Determine the [X, Y] coordinate at the center of the cell enclosing the given text.  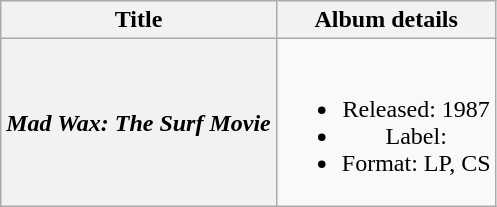
Released: 1987Label:Format: LP, CS [386, 122]
Title [139, 20]
Album details [386, 20]
Mad Wax: The Surf Movie [139, 122]
